For the text-containing cell, return its midpoint in [x, y] coordinate format. 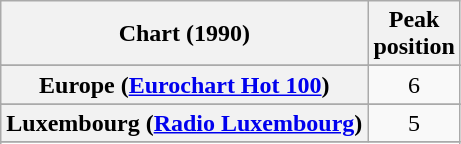
Luxembourg (Radio Luxembourg) [184, 123]
6 [414, 85]
5 [414, 123]
Europe (Eurochart Hot 100) [184, 85]
Chart (1990) [184, 34]
Peakposition [414, 34]
